Search for the cell housing the specified text and yield its [x, y] center coordinate. 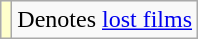
Denotes lost films [105, 20]
